Output the (x, y) coordinate of the center of the cell containing the given text.  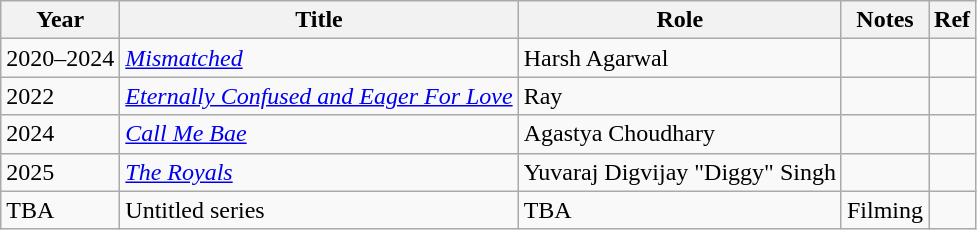
2020–2024 (60, 58)
Year (60, 20)
Eternally Confused and Eager For Love (319, 96)
Call Me Bae (319, 134)
Ref (952, 20)
Agastya Choudhary (680, 134)
Role (680, 20)
Untitled series (319, 210)
The Royals (319, 172)
2024 (60, 134)
Title (319, 20)
Notes (884, 20)
Mismatched (319, 58)
2022 (60, 96)
Yuvaraj Digvijay "Diggy" Singh (680, 172)
Ray (680, 96)
2025 (60, 172)
Filming (884, 210)
Harsh Agarwal (680, 58)
